Extract the [X, Y] coordinate from the center of the cell holding the provided text.  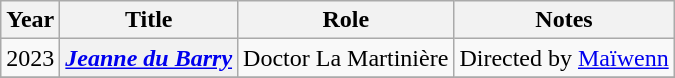
Jeanne du Barry [149, 58]
Doctor La Martinière [346, 58]
Directed by Maïwenn [564, 58]
2023 [30, 58]
Role [346, 20]
Year [30, 20]
Title [149, 20]
Notes [564, 20]
